Capture the cell that displays the provided text and extract its (x, y) central coordinate. 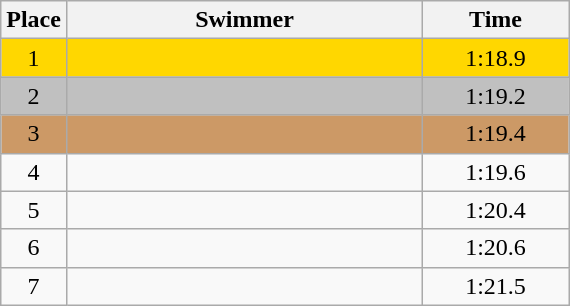
1:19.6 (496, 172)
Place (34, 20)
Swimmer (244, 20)
1:20.6 (496, 248)
6 (34, 248)
2 (34, 96)
Time (496, 20)
7 (34, 286)
3 (34, 134)
4 (34, 172)
1:19.2 (496, 96)
1:18.9 (496, 58)
1:20.4 (496, 210)
1 (34, 58)
1:21.5 (496, 286)
1:19.4 (496, 134)
5 (34, 210)
